Detect which cell encompasses the target text, then output its (X, Y) center coordinate. 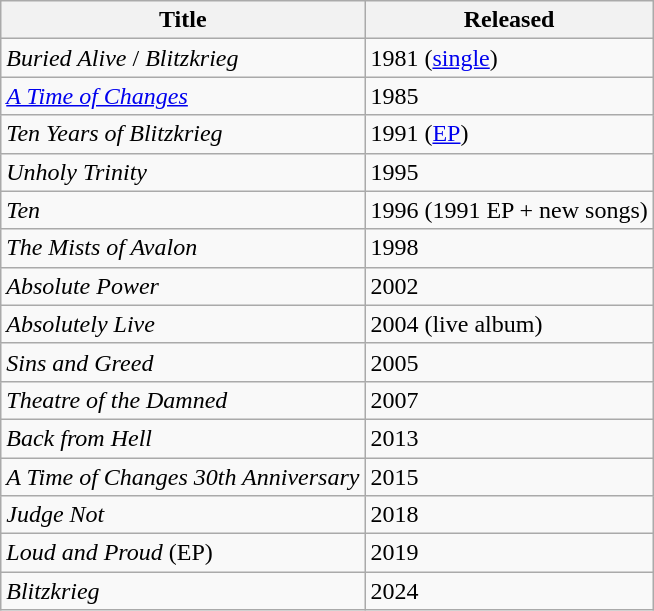
2018 (509, 515)
Judge Not (183, 515)
A Time of Changes (183, 96)
Ten Years of Blitzkrieg (183, 134)
1998 (509, 248)
2002 (509, 286)
Blitzkrieg (183, 591)
2013 (509, 438)
A Time of Changes 30th Anniversary (183, 477)
Sins and Greed (183, 362)
2005 (509, 362)
2004 (live album) (509, 324)
Absolute Power (183, 286)
1985 (509, 96)
Unholy Trinity (183, 172)
1995 (509, 172)
2015 (509, 477)
Ten (183, 210)
Title (183, 20)
Theatre of the Damned (183, 400)
2019 (509, 553)
2007 (509, 400)
Released (509, 20)
1996 (1991 EP + new songs) (509, 210)
1991 (EP) (509, 134)
Loud and Proud (EP) (183, 553)
Back from Hell (183, 438)
The Mists of Avalon (183, 248)
Buried Alive / Blitzkrieg (183, 58)
Absolutely Live (183, 324)
2024 (509, 591)
1981 (single) (509, 58)
